Return (X, Y) of the center of cell containing provided text 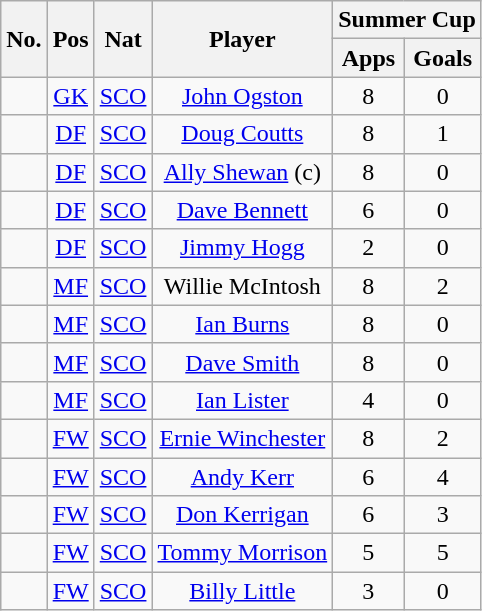
Tommy Morrison (242, 553)
No. (24, 39)
Apps (368, 58)
Jimmy Hogg (242, 248)
Dave Bennett (242, 210)
1 (442, 134)
Willie McIntosh (242, 286)
Player (242, 39)
John Ogston (242, 96)
Ian Lister (242, 400)
GK (70, 96)
Nat (123, 39)
Doug Coutts (242, 134)
Goals (442, 58)
Pos (70, 39)
Ernie Winchester (242, 438)
Billy Little (242, 591)
Ian Burns (242, 324)
Ally Shewan (c) (242, 172)
Dave Smith (242, 362)
Don Kerrigan (242, 515)
Andy Kerr (242, 477)
Summer Cup (408, 20)
